Capture the cell that displays the provided text and extract its (x, y) central coordinate. 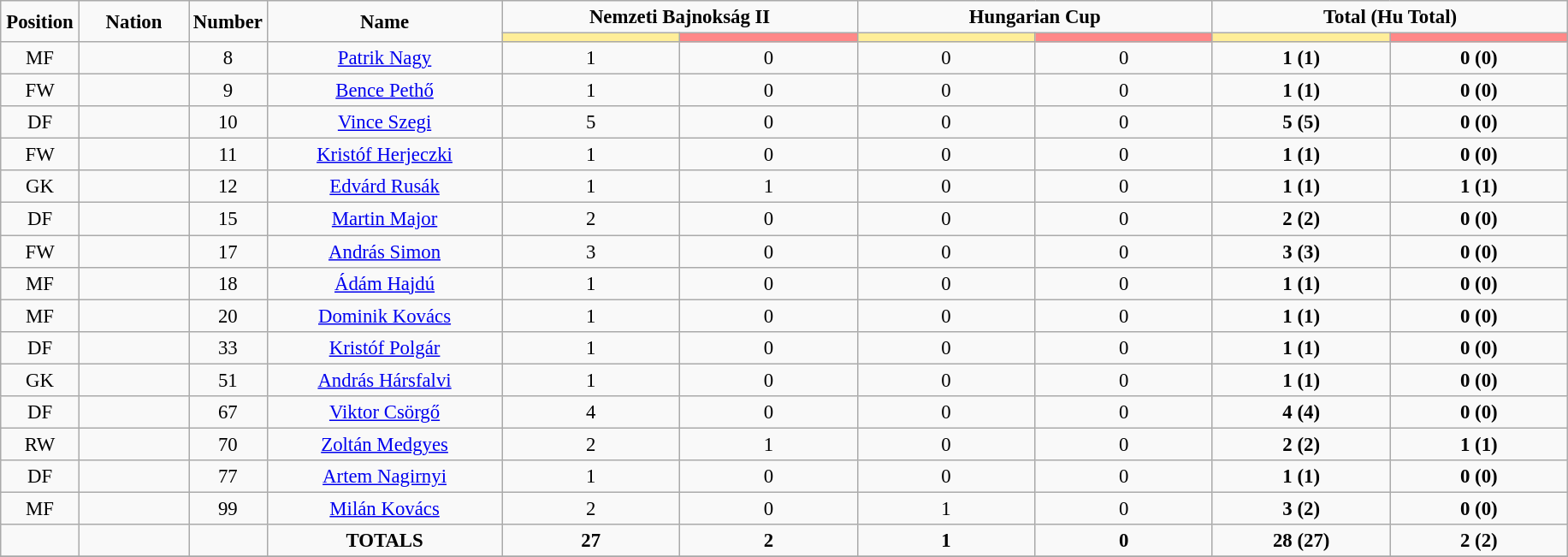
3 (2) (1301, 508)
András Hársfalvi (385, 380)
Dominik Kovács (385, 316)
15 (228, 219)
Vince Szegi (385, 122)
99 (228, 508)
5 (591, 122)
11 (228, 155)
Nation (133, 21)
Edvárd Rusák (385, 187)
Kristóf Polgár (385, 347)
Ádám Hajdú (385, 283)
Milán Kovács (385, 508)
3 (591, 252)
TOTALS (385, 541)
Number (228, 21)
77 (228, 477)
12 (228, 187)
3 (3) (1301, 252)
28 (27) (1301, 541)
Nemzeti Bajnokság II (679, 17)
Kristóf Herjeczki (385, 155)
Hungarian Cup (1035, 17)
4 (4) (1301, 412)
27 (591, 541)
33 (228, 347)
Total (Hu Total) (1389, 17)
17 (228, 252)
Bence Pethő (385, 91)
18 (228, 283)
Name (385, 21)
9 (228, 91)
Martin Major (385, 219)
67 (228, 412)
RW (40, 444)
Viktor Csörgő (385, 412)
51 (228, 380)
Patrik Nagy (385, 58)
Artem Nagirnyi (385, 477)
10 (228, 122)
20 (228, 316)
70 (228, 444)
Position (40, 21)
András Simon (385, 252)
4 (591, 412)
8 (228, 58)
Zoltán Medgyes (385, 444)
5 (5) (1301, 122)
